Search for the cell housing the specified text and yield its (X, Y) center coordinate. 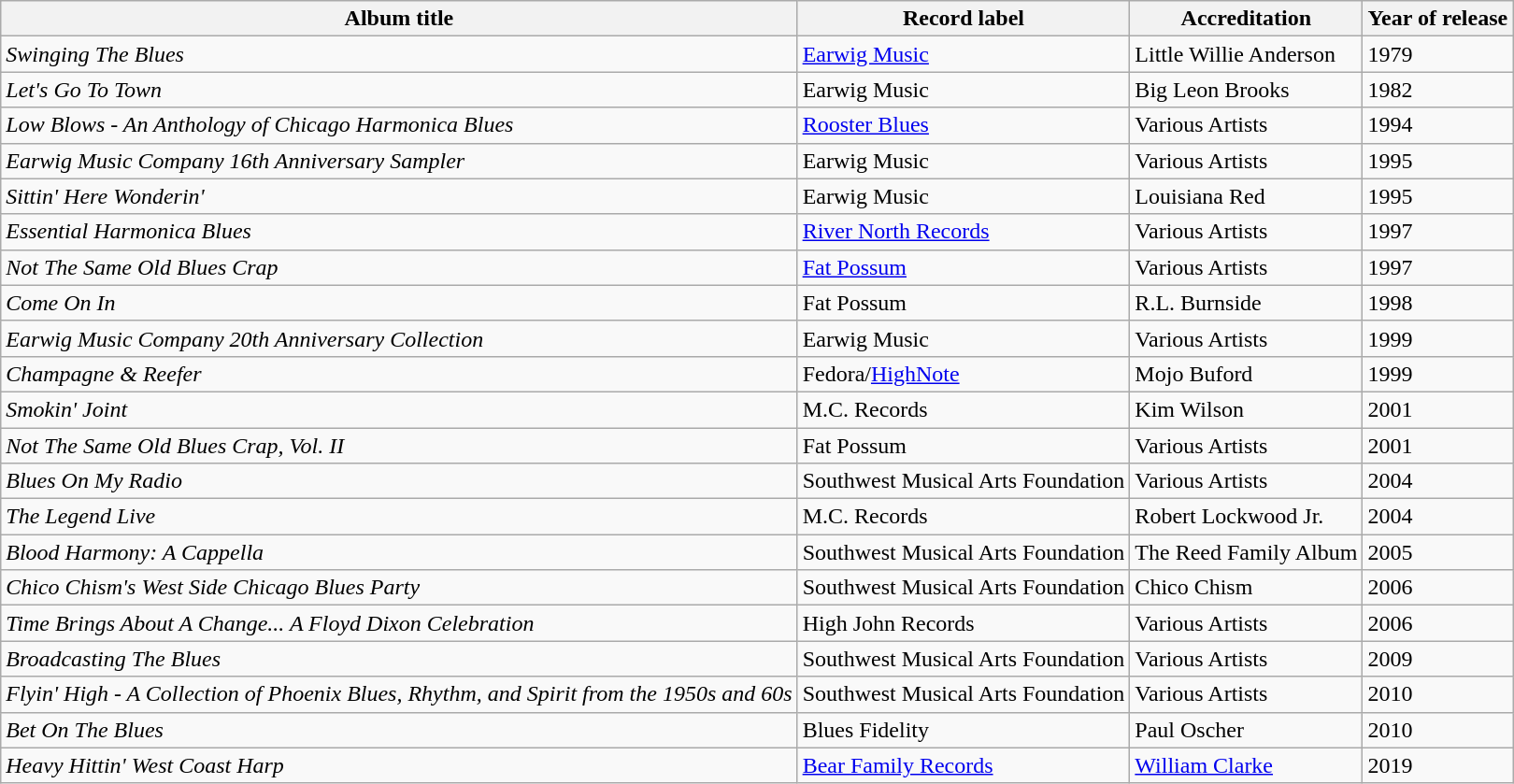
Paul Oscher (1247, 730)
Big Leon Brooks (1247, 90)
Low Blows - An Anthology of Chicago Harmonica Blues (399, 125)
Louisiana Red (1247, 196)
Fedora/HighNote (964, 374)
1982 (1437, 90)
Robert Lockwood Jr. (1247, 517)
Swinging The Blues (399, 54)
Blues On My Radio (399, 481)
Essential Harmonica Blues (399, 232)
Chico Chism's West Side Chicago Blues Party (399, 588)
Not The Same Old Blues Crap, Vol. II (399, 446)
Let's Go To Town (399, 90)
River North Records (964, 232)
1998 (1437, 303)
1994 (1437, 125)
Flyin' High - A Collection of Phoenix Blues, Rhythm, and Spirit from the 1950s and 60s (399, 694)
Earwig Music Company 20th Anniversary Collection (399, 338)
Sittin' Here Wonderin' (399, 196)
2019 (1437, 765)
The Reed Family Album (1247, 552)
Record label (964, 19)
High John Records (964, 623)
Smokin' Joint (399, 409)
Blood Harmony: A Cappella (399, 552)
Heavy Hittin' West Coast Harp (399, 765)
2009 (1437, 659)
William Clarke (1247, 765)
Kim Wilson (1247, 409)
Come On In (399, 303)
Time Brings About A Change... A Floyd Dixon Celebration (399, 623)
2005 (1437, 552)
Mojo Buford (1247, 374)
Bear Family Records (964, 765)
Chico Chism (1247, 588)
Year of release (1437, 19)
Bet On The Blues (399, 730)
Little Willie Anderson (1247, 54)
The Legend Live (399, 517)
Blues Fidelity (964, 730)
R.L. Burnside (1247, 303)
Earwig Music Company 16th Anniversary Sampler (399, 161)
Album title (399, 19)
1979 (1437, 54)
Not The Same Old Blues Crap (399, 267)
Champagne & Reefer (399, 374)
Accreditation (1247, 19)
Broadcasting The Blues (399, 659)
Rooster Blues (964, 125)
